Output the [x, y] coordinate of the center of the cell containing the given text.  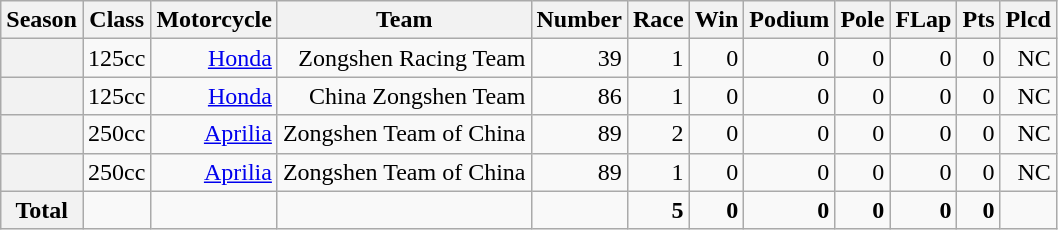
Win [716, 20]
2 [658, 134]
FLap [924, 20]
Team [404, 20]
Season [42, 20]
5 [658, 210]
Podium [790, 20]
Motorcycle [214, 20]
39 [579, 58]
Total [42, 210]
China Zongshen Team [404, 96]
Plcd [1028, 20]
Pole [862, 20]
Class [116, 20]
86 [579, 96]
Race [658, 20]
Zongshen Racing Team [404, 58]
Number [579, 20]
Pts [978, 20]
